Find where the given text appears and provide that cell's center as (X, Y) coordinate. 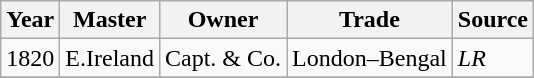
LR (492, 58)
1820 (30, 58)
Master (110, 20)
Source (492, 20)
Trade (370, 20)
Year (30, 20)
London–Bengal (370, 58)
E.Ireland (110, 58)
Capt. & Co. (222, 58)
Owner (222, 20)
